Identify which cell holds the provided text, then report its (x, y) central coordinate. 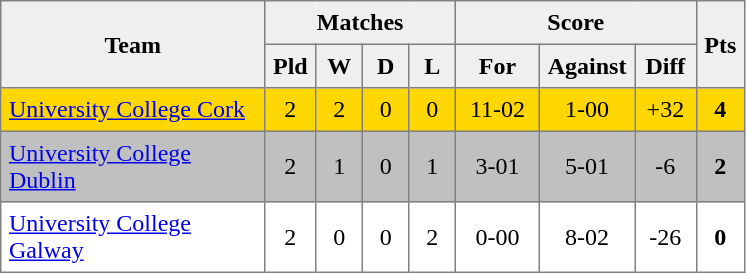
5-01 (586, 166)
University College Cork (133, 110)
For (497, 66)
Pts (720, 44)
3-01 (497, 166)
Matches (360, 23)
D (385, 66)
W (339, 66)
1-00 (586, 110)
Pld (290, 66)
11-02 (497, 110)
+32 (666, 110)
University College Dublin (133, 166)
L (432, 66)
0-00 (497, 237)
-26 (666, 237)
University College Galway (133, 237)
Diff (666, 66)
Against (586, 66)
Team (133, 44)
4 (720, 110)
-6 (666, 166)
8-02 (586, 237)
Score (576, 23)
